Pinpoint the cell where the given text exists, returning its [x, y] midpoint coordinate. 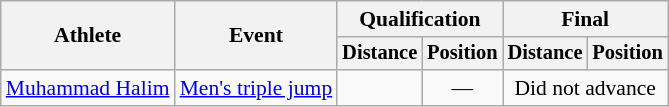
Final [586, 19]
Did not advance [586, 88]
— [462, 88]
Event [256, 36]
Muhammad Halim [88, 88]
Qualification [420, 19]
Men's triple jump [256, 88]
Athlete [88, 36]
